Capture the cell that displays the provided text and extract its (X, Y) central coordinate. 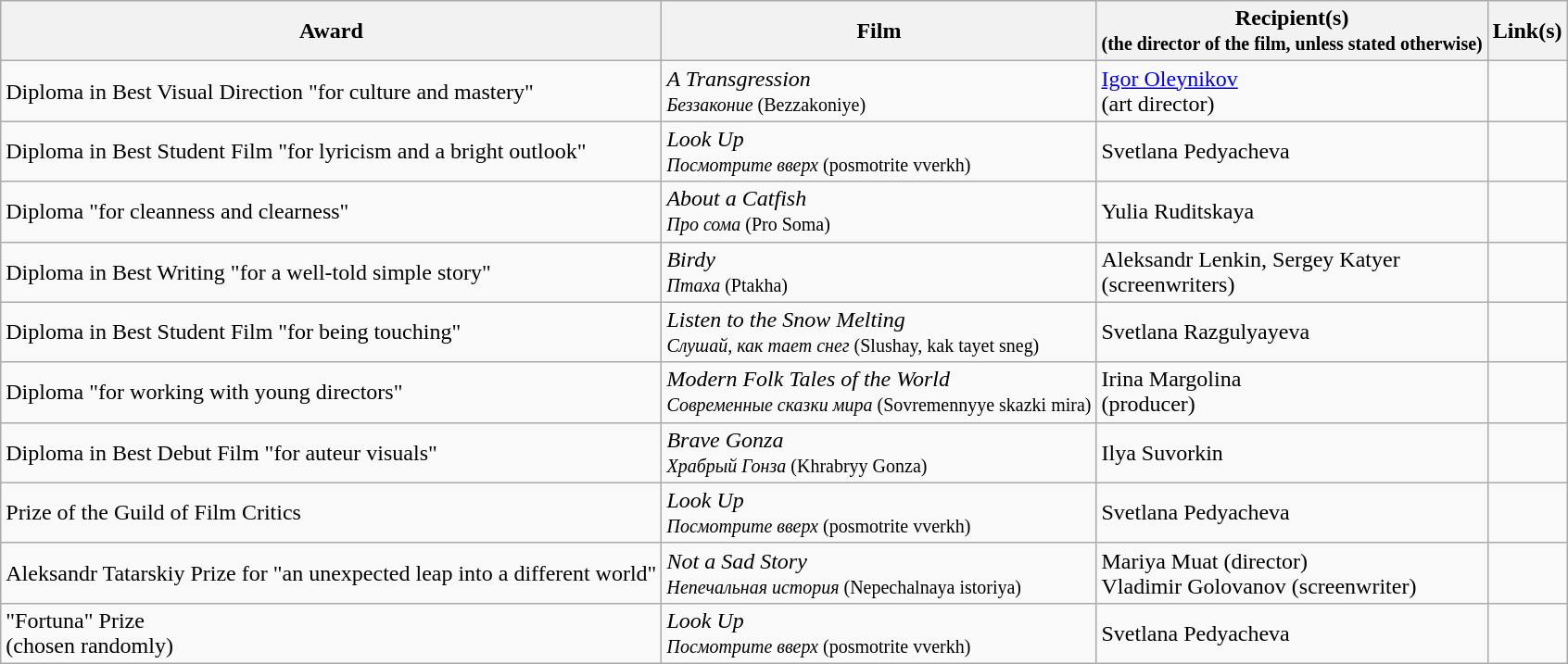
Recipient(s)(the director of the film, unless stated otherwise) (1292, 31)
Irina Margolina(producer) (1292, 393)
Prize of the Guild of Film Critics (332, 513)
Mariya Muat (director)Vladimir Golovanov (screenwriter) (1292, 572)
Link(s) (1527, 31)
About a CatfishПро сома (Pro Soma) (879, 211)
Aleksandr Lenkin, Sergey Katyer(screenwriters) (1292, 272)
Award (332, 31)
Yulia Ruditskaya (1292, 211)
Diploma "for cleanness and clearness" (332, 211)
Svetlana Razgulyayeva (1292, 332)
A TransgressionБеззаконие (Bezzakoniye) (879, 91)
Diploma in Best Visual Direction "for culture and mastery" (332, 91)
Diploma "for working with young directors" (332, 393)
Diploma in Best Student Film "for being touching" (332, 332)
Aleksandr Tatarskiy Prize for "an unexpected leap into a different world" (332, 572)
Diploma in Best Student Film "for lyricism and a bright outlook" (332, 152)
Modern Folk Tales of the WorldСовременные сказки мира (Sovremennyye skazki mira) (879, 393)
BirdyПтаха (Ptakha) (879, 272)
"Fortuna" Prize(chosen randomly) (332, 633)
Diploma in Best Debut Film "for auteur visuals" (332, 452)
Diploma in Best Writing "for a well-told simple story" (332, 272)
Brave GonzaХрабрый Гонза (Khrabryy Gonza) (879, 452)
Not a Sad StoryНепечальная история (Nepechalnaya istoriya) (879, 572)
Film (879, 31)
Igor Oleynikov(art director) (1292, 91)
Ilya Suvorkin (1292, 452)
Listen to the Snow MeltingСлушай, как тает снег (Slushay, kak tayet sneg) (879, 332)
